For the text-containing cell, return its midpoint in (X, Y) coordinate format. 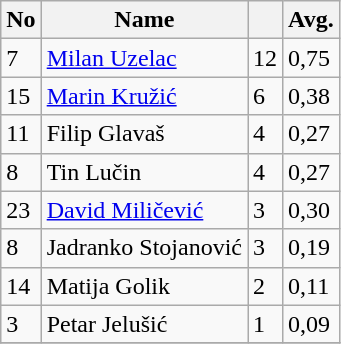
2 (266, 286)
Name (144, 20)
1 (266, 324)
Avg. (312, 20)
0,11 (312, 286)
0,75 (312, 58)
14 (21, 286)
6 (266, 96)
Marin Kružić (144, 96)
15 (21, 96)
0,38 (312, 96)
David Miličević (144, 210)
0,30 (312, 210)
7 (21, 58)
23 (21, 210)
Filip Glavaš (144, 134)
12 (266, 58)
Tin Lučin (144, 172)
0,09 (312, 324)
No (21, 20)
Petar Jelušić (144, 324)
0,19 (312, 248)
Milan Uzelac (144, 58)
Jadranko Stojanović (144, 248)
Matija Golik (144, 286)
11 (21, 134)
